Pinpoint the cell where the given text exists, returning its [X, Y] midpoint coordinate. 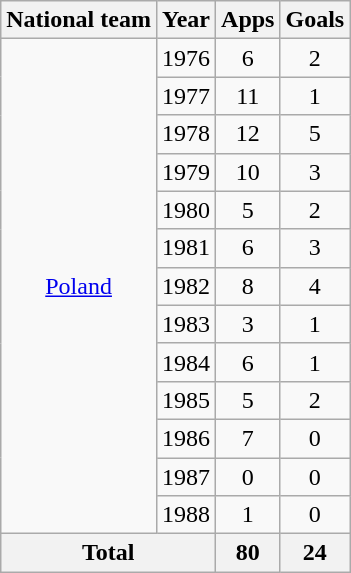
24 [315, 553]
1986 [186, 438]
7 [248, 438]
80 [248, 553]
12 [248, 134]
1979 [186, 172]
Year [186, 20]
10 [248, 172]
1984 [186, 362]
4 [315, 286]
Total [108, 553]
1978 [186, 134]
National team [79, 20]
1985 [186, 400]
1982 [186, 286]
1981 [186, 248]
1980 [186, 210]
1977 [186, 96]
Apps [248, 20]
1987 [186, 477]
1976 [186, 58]
Poland [79, 286]
11 [248, 96]
8 [248, 286]
Goals [315, 20]
1983 [186, 324]
1988 [186, 515]
